Return (X, Y) of the center of cell containing provided text 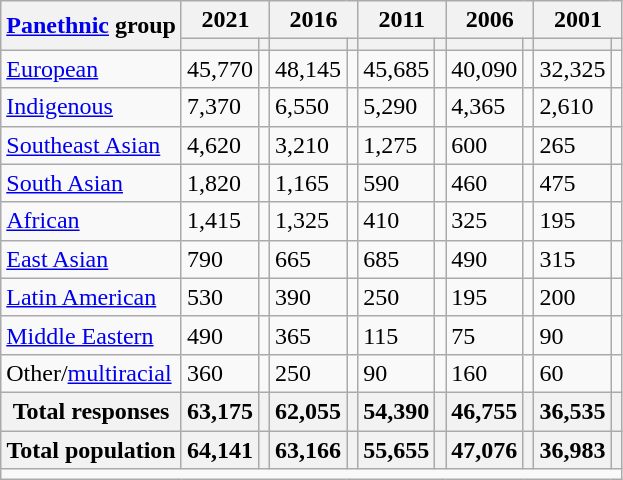
790 (220, 259)
460 (484, 183)
4,365 (484, 107)
665 (308, 259)
200 (572, 297)
600 (484, 145)
7,370 (220, 107)
48,145 (308, 69)
Middle Eastern (92, 335)
60 (572, 373)
4,620 (220, 145)
325 (484, 221)
475 (572, 183)
40,090 (484, 69)
6,550 (308, 107)
5,290 (396, 107)
47,076 (484, 449)
63,166 (308, 449)
2016 (314, 20)
265 (572, 145)
75 (484, 335)
1,325 (308, 221)
2001 (578, 20)
Indigenous (92, 107)
590 (396, 183)
315 (572, 259)
Total population (92, 449)
Other/multiracial (92, 373)
2011 (402, 20)
410 (396, 221)
32,325 (572, 69)
3,210 (308, 145)
1,275 (396, 145)
European (92, 69)
365 (308, 335)
1,165 (308, 183)
2006 (490, 20)
54,390 (396, 411)
South Asian (92, 183)
360 (220, 373)
2,610 (572, 107)
Southeast Asian (92, 145)
Total responses (92, 411)
Latin American (92, 297)
1,415 (220, 221)
East Asian (92, 259)
Panethnic group (92, 26)
African (92, 221)
2021 (225, 20)
62,055 (308, 411)
45,770 (220, 69)
55,655 (396, 449)
1,820 (220, 183)
685 (396, 259)
36,535 (572, 411)
63,175 (220, 411)
115 (396, 335)
46,755 (484, 411)
160 (484, 373)
64,141 (220, 449)
45,685 (396, 69)
36,983 (572, 449)
390 (308, 297)
530 (220, 297)
